Return the (x, y) coordinate for the center point of the cell that contains the specified text.  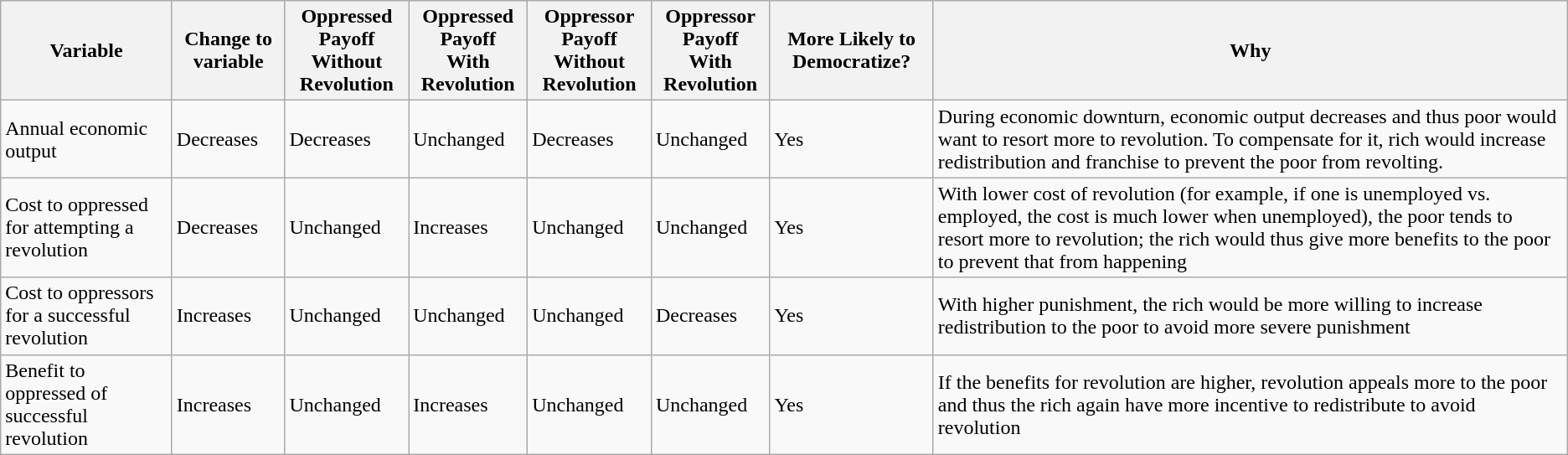
Oppressor PayoffWithout Revolution (590, 50)
Cost to oppressed for attempting a revolution (87, 228)
Why (1250, 50)
Oppressed PayoffWithout Revolution (347, 50)
Cost to oppressors for a successful revolution (87, 316)
Benefit to oppressed of successful revolution (87, 404)
Oppressed PayoffWith Revolution (468, 50)
Oppressor PayoffWith Revolution (710, 50)
Variable (87, 50)
More Likely to Democratize? (851, 50)
With higher punishment, the rich would be more willing to increase redistribution to the poor to avoid more severe punishment (1250, 316)
Change to variable (228, 50)
Annual economic output (87, 139)
